Scan for the cell matching the given text and deliver its [x, y] coordinate at center. 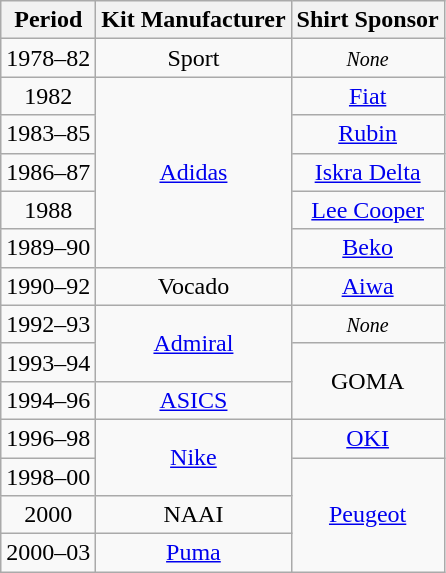
2000 [48, 515]
Sport [194, 58]
Aiwa [368, 286]
1998–00 [48, 477]
OKI [368, 438]
1989–90 [48, 248]
Peugeot [368, 515]
1982 [48, 96]
Kit Manufacturer [194, 20]
GOMA [368, 381]
Lee Cooper [368, 210]
Fiat [368, 96]
1986–87 [48, 172]
Vocado [194, 286]
1978–82 [48, 58]
Admiral [194, 343]
ASICS [194, 400]
Shirt Sponsor [368, 20]
1988 [48, 210]
Iskra Delta [368, 172]
Adidas [194, 172]
1990–92 [48, 286]
1996–98 [48, 438]
Beko [368, 248]
Rubin [368, 134]
Period [48, 20]
1994–96 [48, 400]
1983–85 [48, 134]
1993–94 [48, 362]
Nike [194, 457]
NAAI [194, 515]
1992–93 [48, 324]
2000–03 [48, 553]
Puma [194, 553]
